Locate the cell with the specified text and output its (x, y) center coordinate. 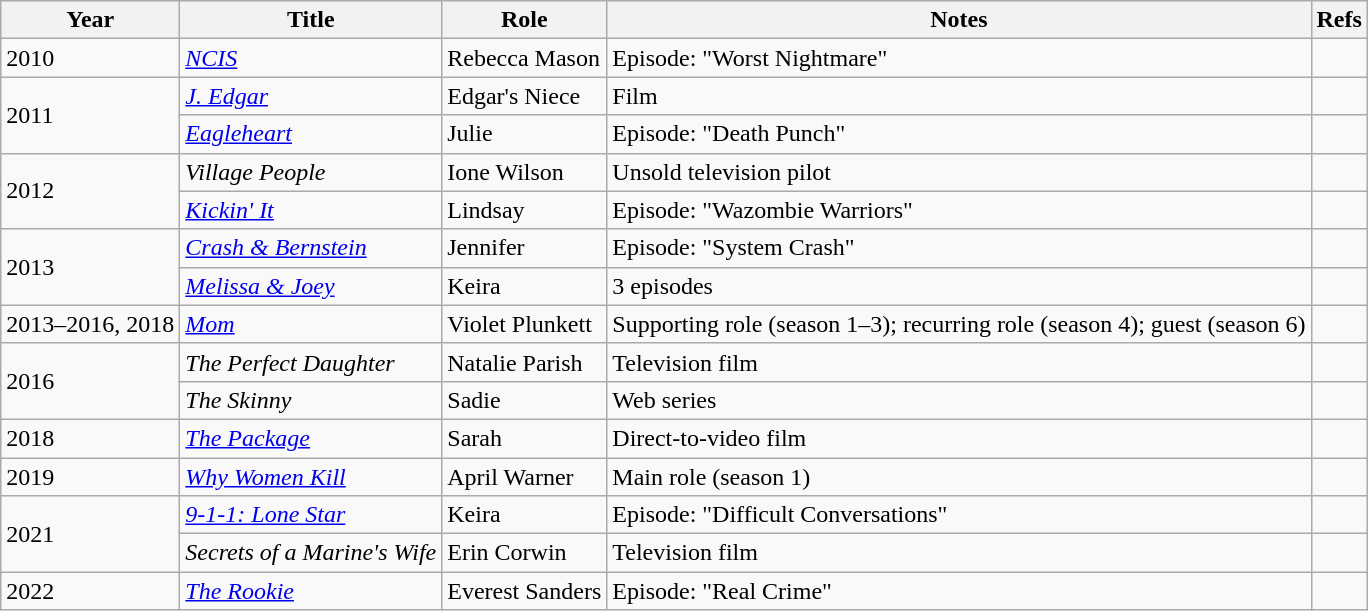
2018 (90, 438)
Eagleheart (311, 134)
Melissa & Joey (311, 286)
Film (959, 96)
Direct-to-video film (959, 438)
2011 (90, 115)
Mom (311, 324)
Ione Wilson (524, 172)
Natalie Parish (524, 362)
NCIS (311, 58)
Sarah (524, 438)
Year (90, 20)
2010 (90, 58)
Secrets of a Marine's Wife (311, 553)
Edgar's Niece (524, 96)
2019 (90, 477)
Notes (959, 20)
Supporting role (season 1–3); recurring role (season 4); guest (season 6) (959, 324)
2013–2016, 2018 (90, 324)
The Rookie (311, 591)
Episode: "Wazombie Warriors" (959, 210)
The Perfect Daughter (311, 362)
Lindsay (524, 210)
Episode: "Worst Nightmare" (959, 58)
Episode: "Difficult Conversations" (959, 515)
Erin Corwin (524, 553)
2013 (90, 267)
Episode: "Death Punch" (959, 134)
Village People (311, 172)
2012 (90, 191)
3 episodes (959, 286)
Julie (524, 134)
Jennifer (524, 248)
Why Women Kill (311, 477)
Title (311, 20)
Refs (1339, 20)
Rebecca Mason (524, 58)
Episode: "Real Crime" (959, 591)
Main role (season 1) (959, 477)
Kickin' It (311, 210)
Episode: "System Crash" (959, 248)
2016 (90, 381)
Crash & Bernstein (311, 248)
2022 (90, 591)
Web series (959, 400)
Sadie (524, 400)
April Warner (524, 477)
Unsold television pilot (959, 172)
Role (524, 20)
Violet Plunkett (524, 324)
Everest Sanders (524, 591)
2021 (90, 534)
The Skinny (311, 400)
J. Edgar (311, 96)
The Package (311, 438)
9-1-1: Lone Star (311, 515)
